Detect which cell encompasses the target text, then output its [x, y] center coordinate. 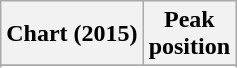
Peakposition [189, 34]
Chart (2015) [72, 34]
